Extract the [x, y] coordinate from the center of the cell holding the provided text.  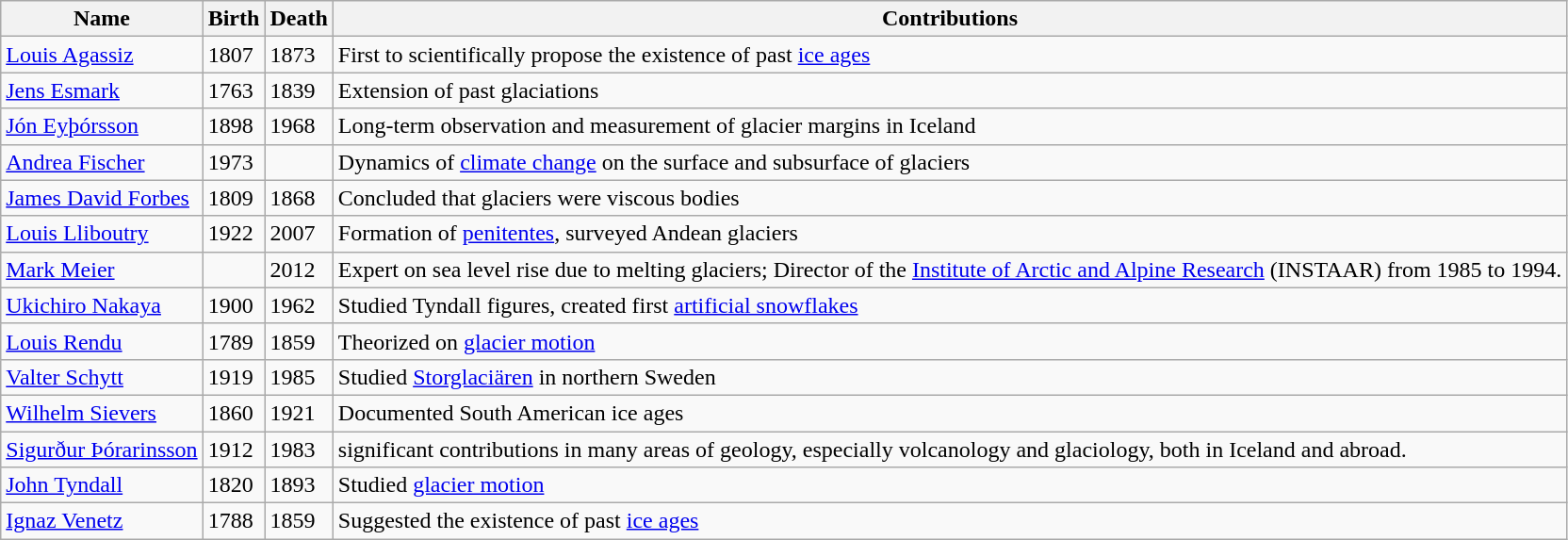
Death [299, 19]
2007 [299, 234]
Concluded that glaciers were viscous bodies [950, 198]
1962 [299, 305]
Wilhelm Sievers [102, 413]
1788 [234, 521]
Studied glacier motion [950, 485]
Birth [234, 19]
Ignaz Venetz [102, 521]
1820 [234, 485]
1912 [234, 450]
Formation of penitentes, surveyed Andean glaciers [950, 234]
Long-term observation and measurement of glacier margins in Iceland [950, 126]
1968 [299, 126]
1921 [299, 413]
Expert on sea level rise due to melting glaciers; Director of the Institute of Arctic and Alpine Research (INSTAAR) from 1985 to 1994. [950, 270]
1839 [299, 90]
Andrea Fischer [102, 162]
Ukichiro Nakaya [102, 305]
Mark Meier [102, 270]
Extension of past glaciations [950, 90]
1868 [299, 198]
Valter Schytt [102, 377]
James David Forbes [102, 198]
John Tyndall [102, 485]
Documented South American ice ages [950, 413]
1763 [234, 90]
1873 [299, 55]
1900 [234, 305]
1985 [299, 377]
Studied Storglaciären in northern Sweden [950, 377]
Theorized on glacier motion [950, 341]
Dynamics of climate change on the surface and subsurface of glaciers [950, 162]
significant contributions in many areas of geology, especially volcanology and glaciology, both in Iceland and abroad. [950, 450]
Louis Rendu [102, 341]
1983 [299, 450]
1922 [234, 234]
1973 [234, 162]
1807 [234, 55]
Jens Esmark [102, 90]
1893 [299, 485]
1809 [234, 198]
Sigurður Þórarinsson [102, 450]
1860 [234, 413]
Name [102, 19]
1919 [234, 377]
Louis Lliboutry [102, 234]
Studied Tyndall figures, created first artificial snowflakes [950, 305]
Jón Eyþórsson [102, 126]
1789 [234, 341]
Suggested the existence of past ice ages [950, 521]
Louis Agassiz [102, 55]
2012 [299, 270]
First to scientifically propose the existence of past ice ages [950, 55]
Contributions [950, 19]
1898 [234, 126]
